Return the [x, y] coordinate for the center point of the cell that contains the specified text.  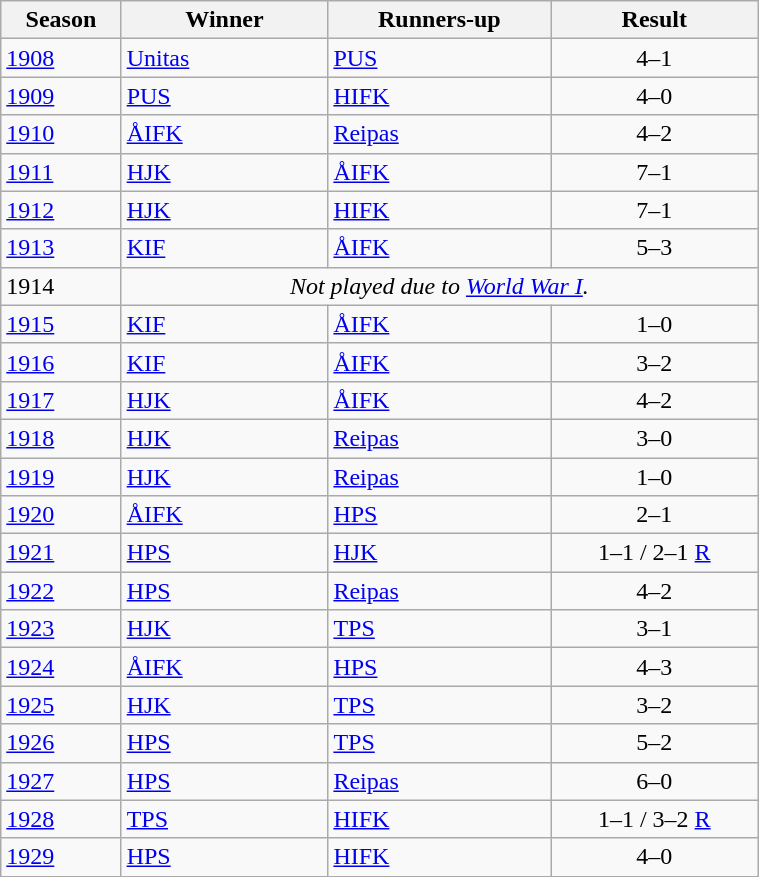
1916 [61, 362]
1910 [61, 134]
1914 [61, 286]
Season [61, 20]
Unitas [224, 58]
6–0 [654, 781]
1928 [61, 819]
3–1 [654, 629]
1909 [61, 96]
1908 [61, 58]
Winner [224, 20]
3–0 [654, 438]
4–3 [654, 667]
1920 [61, 515]
Result [654, 20]
1912 [61, 210]
1–1 / 2–1 R [654, 553]
1913 [61, 248]
1923 [61, 629]
1929 [61, 857]
1924 [61, 667]
1926 [61, 743]
Not played due to World War I. [440, 286]
1917 [61, 400]
1921 [61, 553]
1915 [61, 324]
1918 [61, 438]
1927 [61, 781]
1919 [61, 477]
1911 [61, 172]
1925 [61, 705]
2–1 [654, 515]
Runners-up [440, 20]
5–3 [654, 248]
1–1 / 3–2 R [654, 819]
5–2 [654, 743]
1922 [61, 591]
4–1 [654, 58]
